Output the [x, y] coordinate of the center of the cell containing the given text.  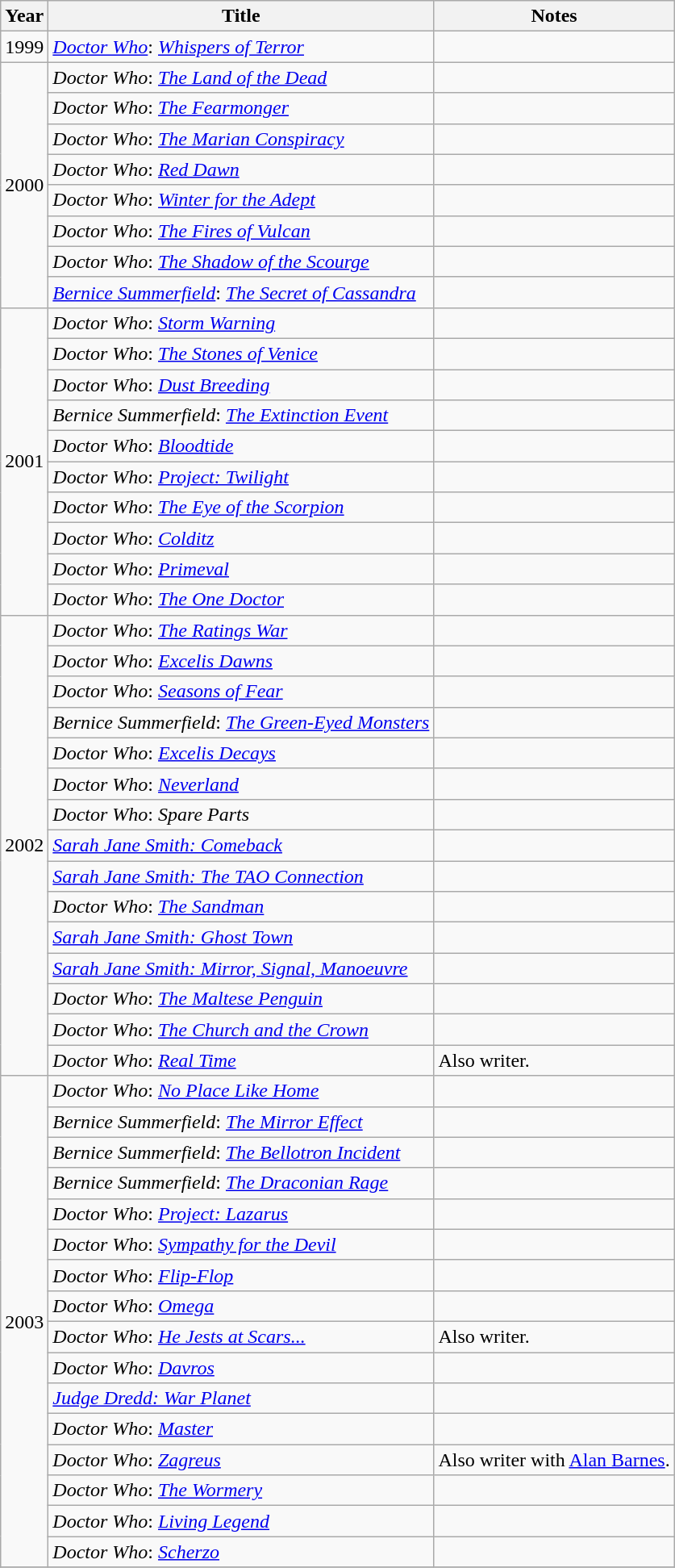
Doctor Who: Zagreus [241, 1460]
Doctor Who: Omega [241, 1306]
Title [241, 16]
Doctor Who: Living Legend [241, 1521]
Doctor Who: The Marian Conspiracy [241, 139]
Doctor Who: Colditz [241, 538]
Doctor Who: The Wormery [241, 1491]
Doctor Who: The One Doctor [241, 600]
Bernice Summerfield: The Bellotron Incident [241, 1152]
Doctor Who: Project: Twilight [241, 477]
Sarah Jane Smith: Comeback [241, 845]
Doctor Who: Red Dawn [241, 169]
Doctor Who: The Shadow of the Scourge [241, 261]
Doctor Who: Flip-Flop [241, 1275]
Doctor Who: Excelis Dawns [241, 661]
Doctor Who: Storm Warning [241, 323]
Doctor Who: Dust Breeding [241, 385]
Year [24, 16]
Doctor Who: Master [241, 1429]
2003 [24, 1322]
Doctor Who: The Ratings War [241, 630]
Doctor Who: The Fearmonger [241, 108]
2000 [24, 185]
1999 [24, 47]
Doctor Who: The Land of the Dead [241, 77]
Notes [554, 16]
Also writer with Alan Barnes. [554, 1460]
Doctor Who: Sympathy for the Devil [241, 1244]
Doctor Who: Davros [241, 1368]
Sarah Jane Smith: The TAO Connection [241, 876]
Doctor Who: Excelis Decays [241, 753]
Doctor Who: Real Time [241, 1060]
Doctor Who: The Eye of the Scorpion [241, 508]
Doctor Who: The Stones of Venice [241, 353]
Bernice Summerfield: The Secret of Cassandra [241, 292]
Doctor Who: The Sandman [241, 907]
Bernice Summerfield: The Extinction Event [241, 416]
Bernice Summerfield: The Draconian Rage [241, 1183]
Doctor Who: Winter for the Adept [241, 200]
Doctor Who: No Place Like Home [241, 1091]
Sarah Jane Smith: Mirror, Signal, Manoeuvre [241, 968]
Doctor Who: Bloodtide [241, 446]
Doctor Who: Scherzo [241, 1552]
Bernice Summerfield: The Green-Eyed Monsters [241, 722]
Doctor Who: Whispers of Terror [241, 47]
Doctor Who: Primeval [241, 569]
Bernice Summerfield: The Mirror Effect [241, 1122]
Doctor Who: Spare Parts [241, 814]
Doctor Who: He Jests at Scars... [241, 1336]
Doctor Who: Neverland [241, 784]
Doctor Who: Project: Lazarus [241, 1214]
Sarah Jane Smith: Ghost Town [241, 938]
Doctor Who: The Maltese Penguin [241, 999]
Doctor Who: The Fires of Vulcan [241, 231]
Doctor Who: The Church and the Crown [241, 1030]
Judge Dredd: War Planet [241, 1399]
2001 [24, 462]
Doctor Who: Seasons of Fear [241, 692]
2002 [24, 846]
